Return (x, y) of the center of cell containing provided text 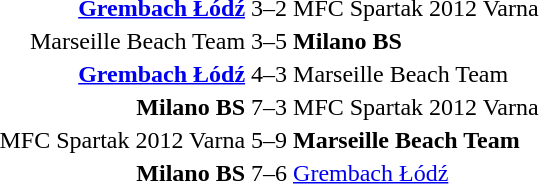
7–3 (270, 107)
5–9 (270, 140)
3–5 (270, 41)
4–3 (270, 74)
